Search for the cell housing the specified text and yield its [X, Y] center coordinate. 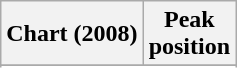
Peakposition [189, 34]
Chart (2008) [72, 34]
